Determine the (X, Y) coordinate at the center of the cell enclosing the given text.  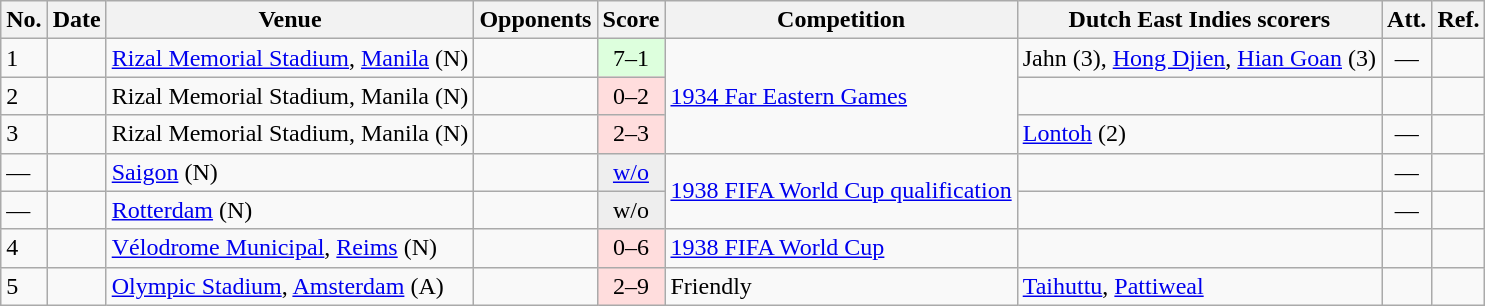
Competition (841, 20)
No. (24, 20)
7–1 (631, 58)
Venue (290, 20)
Taihuttu, Pattiweal (1199, 286)
2–3 (631, 134)
Lontoh (2) (1199, 134)
2–9 (631, 286)
5 (24, 286)
Olympic Stadium, Amsterdam (A) (290, 286)
1 (24, 58)
0–2 (631, 96)
Friendly (841, 286)
Dutch East Indies scorers (1199, 20)
Rotterdam (N) (290, 210)
1934 Far Eastern Games (841, 96)
Jahn (3), Hong Djien, Hian Goan (3) (1199, 58)
3 (24, 134)
1938 FIFA World Cup (841, 248)
Ref. (1458, 20)
4 (24, 248)
1938 FIFA World Cup qualification (841, 191)
0–6 (631, 248)
Score (631, 20)
Date (76, 20)
Saigon (N) (290, 172)
Vélodrome Municipal, Reims (N) (290, 248)
2 (24, 96)
Opponents (536, 20)
Att. (1407, 20)
